Return (X, Y) of the center of cell containing provided text 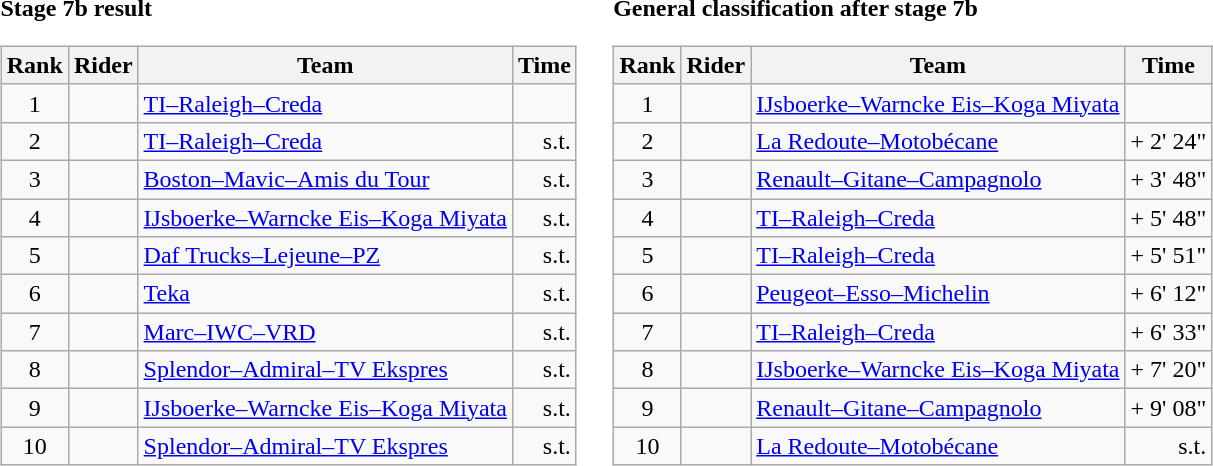
Peugeot–Esso–Michelin (938, 294)
+ 3' 48" (1168, 179)
+ 6' 12" (1168, 294)
Daf Trucks–Lejeune–PZ (325, 256)
Teka (325, 294)
+ 9' 08" (1168, 408)
+ 7' 20" (1168, 370)
+ 6' 33" (1168, 332)
+ 5' 48" (1168, 217)
Marc–IWC–VRD (325, 332)
+ 2' 24" (1168, 141)
+ 5' 51" (1168, 256)
Boston–Mavic–Amis du Tour (325, 179)
